Pinpoint the cell where the given text exists, returning its (x, y) midpoint coordinate. 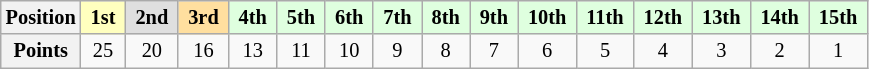
25 (104, 51)
7 (494, 51)
Points (41, 51)
6 (547, 51)
2 (779, 51)
5th (301, 17)
2nd (152, 17)
14th (779, 17)
15th (838, 17)
9th (494, 17)
10 (349, 51)
13 (253, 51)
11 (301, 51)
16 (203, 51)
7th (397, 17)
6th (349, 17)
13th (721, 17)
1st (104, 17)
10th (547, 17)
5 (604, 51)
9 (397, 51)
20 (152, 51)
8 (446, 51)
8th (446, 17)
3 (721, 51)
1 (838, 51)
Position (41, 17)
4 (663, 51)
3rd (203, 17)
11th (604, 17)
12th (663, 17)
4th (253, 17)
